Return [x, y] of the center of cell containing provided text 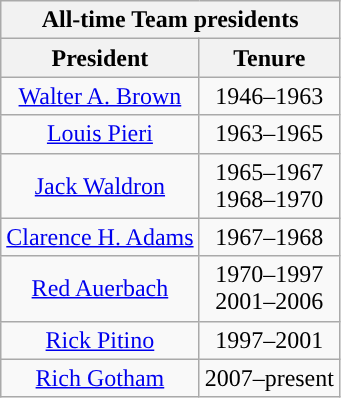
2007–present [269, 378]
All-time Team presidents [170, 20]
Walter A. Brown [100, 96]
1970–19972001–2006 [269, 288]
Rich Gotham [100, 378]
1997–2001 [269, 340]
Clarence H. Adams [100, 237]
Tenure [269, 58]
Jack Waldron [100, 186]
President [100, 58]
1965–19671968–1970 [269, 186]
1946–1963 [269, 96]
1963–1965 [269, 134]
Red Auerbach [100, 288]
Rick Pitino [100, 340]
1967–1968 [269, 237]
Louis Pieri [100, 134]
